Detect which cell encompasses the target text, then output its [x, y] center coordinate. 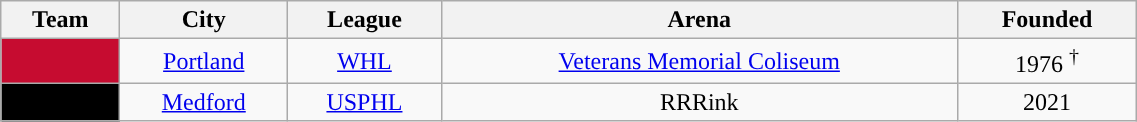
Team [60, 20]
WHL [365, 62]
Founded [1047, 20]
Arena [699, 20]
2021 [1047, 102]
Medford [204, 102]
City [204, 20]
RRRink [699, 102]
1976 † [1047, 62]
League [365, 20]
Veterans Memorial Coliseum [699, 62]
USPHL [365, 102]
Portland [204, 62]
